Identify which cell holds the provided text, then report its (x, y) central coordinate. 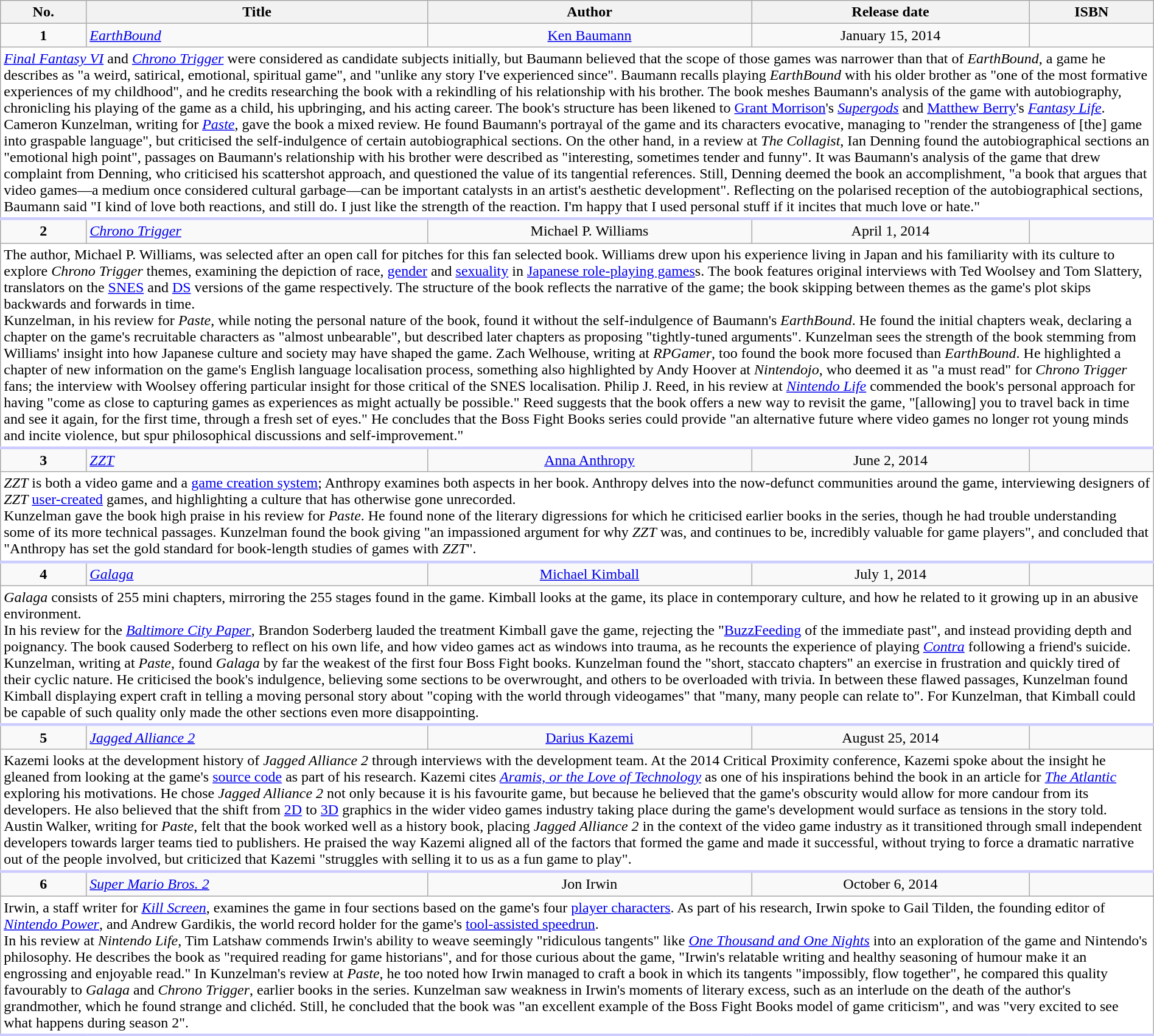
Ken Baumann (589, 35)
2 (44, 231)
4 (44, 574)
EarthBound (257, 35)
Darius Kazemi (589, 737)
Galaga (257, 574)
3 (44, 460)
August 25, 2014 (890, 737)
Michael Kimball (589, 574)
April 1, 2014 (890, 231)
ISBN (1091, 12)
6 (44, 884)
Author (589, 12)
ZZT (257, 460)
No. (44, 12)
June 2, 2014 (890, 460)
Anna Anthropy (589, 460)
July 1, 2014 (890, 574)
1 (44, 35)
Jagged Alliance 2 (257, 737)
Jon Irwin (589, 884)
5 (44, 737)
Release date (890, 12)
Michael P. Williams (589, 231)
October 6, 2014 (890, 884)
Super Mario Bros. 2 (257, 884)
Title (257, 12)
Chrono Trigger (257, 231)
January 15, 2014 (890, 35)
